Scan for the cell matching the given text and deliver its [X, Y] coordinate at center. 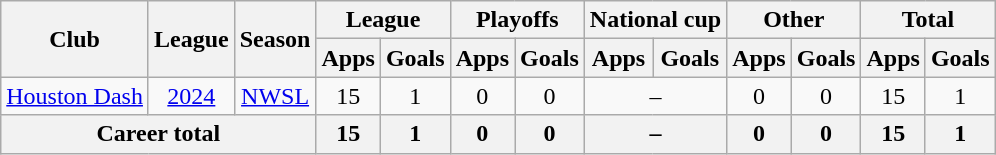
NWSL [275, 96]
Career total [158, 134]
National cup [655, 20]
Playoffs [517, 20]
Houston Dash [75, 96]
Club [75, 39]
Season [275, 39]
Total [928, 20]
Other [794, 20]
2024 [191, 96]
